Return (X, Y) of the center of cell containing provided text 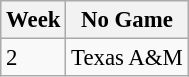
No Game (127, 20)
2 (34, 58)
Texas A&M (127, 58)
Week (34, 20)
